Return the (X, Y) coordinate for the center point of the cell that contains the specified text.  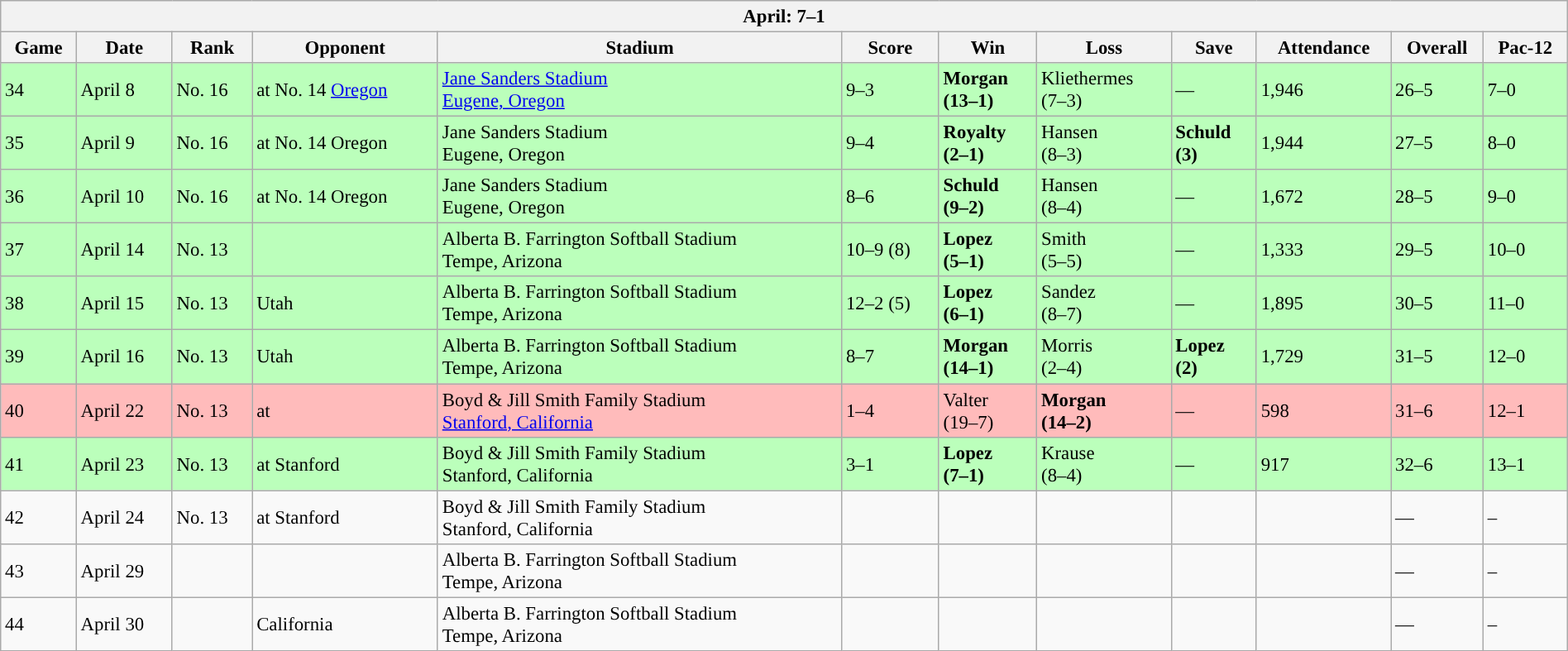
Stadium (639, 47)
Lopez(6–1) (987, 303)
13–1 (1525, 463)
39 (39, 357)
Kliethermes(7–3) (1104, 89)
43 (39, 571)
917 (1323, 463)
9–4 (891, 144)
1,946 (1323, 89)
9–3 (891, 89)
Lopez(5–1) (987, 250)
10–9 (8) (891, 250)
April 9 (124, 144)
Morris(2–4) (1104, 357)
April 10 (124, 197)
April 8 (124, 89)
April 29 (124, 571)
Lopez(7–1) (987, 463)
Lopez(2) (1214, 357)
1,944 (1323, 144)
Score (891, 47)
26–5 (1437, 89)
April 23 (124, 463)
at (346, 410)
Morgan(14–2) (1104, 410)
April 15 (124, 303)
37 (39, 250)
1–4 (891, 410)
8–6 (891, 197)
Win (987, 47)
Morgan(14–1) (987, 357)
31–6 (1437, 410)
Overall (1437, 47)
April 30 (124, 624)
April 16 (124, 357)
31–5 (1437, 357)
Sandez(8–7) (1104, 303)
Hansen(8–4) (1104, 197)
40 (39, 410)
3–1 (891, 463)
1,729 (1323, 357)
36 (39, 197)
Attendance (1323, 47)
12–0 (1525, 357)
598 (1323, 410)
April 24 (124, 518)
11–0 (1525, 303)
1,672 (1323, 197)
12–1 (1525, 410)
38 (39, 303)
Date (124, 47)
1,333 (1323, 250)
Loss (1104, 47)
29–5 (1437, 250)
Game (39, 47)
April 22 (124, 410)
Schuld(9–2) (987, 197)
Schuld(3) (1214, 144)
Opponent (346, 47)
Krause(8–4) (1104, 463)
42 (39, 518)
28–5 (1437, 197)
Smith(5–5) (1104, 250)
1,895 (1323, 303)
April: 7–1 (784, 17)
April 14 (124, 250)
10–0 (1525, 250)
Rank (212, 47)
35 (39, 144)
California (346, 624)
34 (39, 89)
Valter(19–7) (987, 410)
44 (39, 624)
Hansen(8–3) (1104, 144)
32–6 (1437, 463)
9–0 (1525, 197)
30–5 (1437, 303)
41 (39, 463)
8–0 (1525, 144)
7–0 (1525, 89)
Royalty(2–1) (987, 144)
8–7 (891, 357)
Morgan(13–1) (987, 89)
Save (1214, 47)
12–2 (5) (891, 303)
27–5 (1437, 144)
Pac-12 (1525, 47)
